Identify which cell holds the provided text, then report its (X, Y) central coordinate. 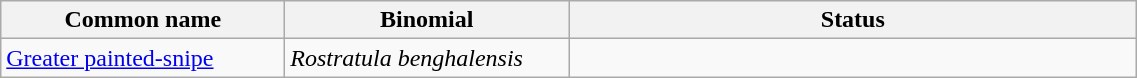
Binomial (427, 20)
Common name (143, 20)
Rostratula benghalensis (427, 58)
Status (853, 20)
Greater painted-snipe (143, 58)
